Pinpoint the cell where the given text exists, returning its [X, Y] midpoint coordinate. 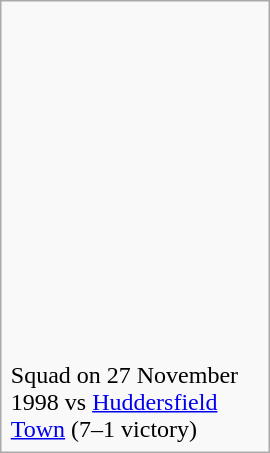
Squad on 27 November 1998 vs Huddersfield Town (7–1 victory) [134, 226]
